Find where the given text appears and provide that cell's center as (x, y) coordinate. 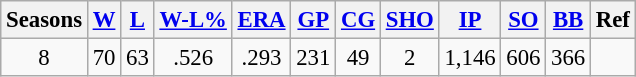
IP (470, 20)
366 (568, 58)
8 (44, 58)
49 (358, 58)
CG (358, 20)
BB (568, 20)
63 (138, 58)
.526 (193, 58)
W (104, 20)
SHO (410, 20)
606 (524, 58)
Seasons (44, 20)
SO (524, 20)
GP (314, 20)
W-L% (193, 20)
Ref (614, 20)
L (138, 20)
2 (410, 58)
1,146 (470, 58)
ERA (262, 20)
70 (104, 58)
.293 (262, 58)
231 (314, 58)
